From the cell containing the given text, extract its center point as [x, y] coordinate. 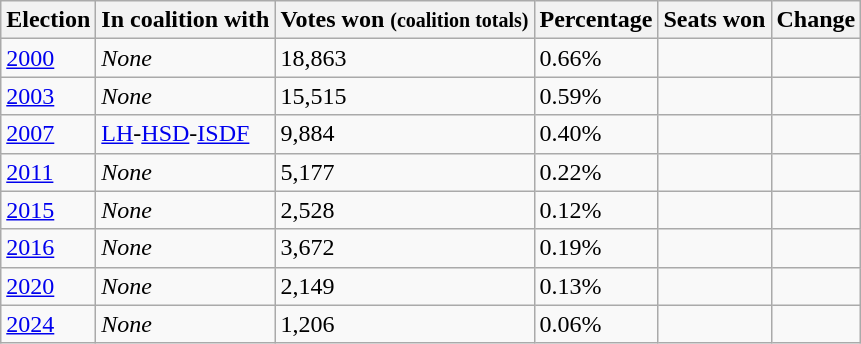
Votes won (coalition totals) [404, 20]
Percentage [596, 20]
2016 [48, 248]
2000 [48, 58]
0.12% [596, 210]
In coalition with [186, 20]
0.59% [596, 96]
Seats won [714, 20]
2007 [48, 134]
2011 [48, 172]
0.13% [596, 286]
2024 [48, 324]
9,884 [404, 134]
0.40% [596, 134]
18,863 [404, 58]
2020 [48, 286]
Election [48, 20]
2,528 [404, 210]
5,177 [404, 172]
Change [816, 20]
3,672 [404, 248]
LH-HSD-ISDF [186, 134]
0.22% [596, 172]
2015 [48, 210]
2003 [48, 96]
0.19% [596, 248]
1,206 [404, 324]
2,149 [404, 286]
0.06% [596, 324]
0.66% [596, 58]
15,515 [404, 96]
